For the text-containing cell, return its midpoint in [x, y] coordinate format. 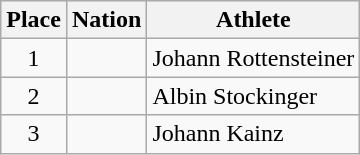
Place [34, 20]
1 [34, 58]
Athlete [254, 20]
Johann Kainz [254, 134]
Nation [106, 20]
Albin Stockinger [254, 96]
3 [34, 134]
Johann Rottensteiner [254, 58]
2 [34, 96]
